Return (x, y) of the center of cell containing provided text 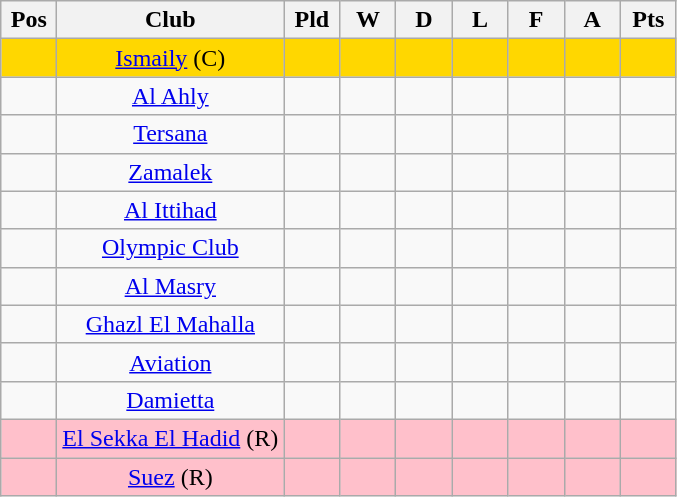
D (424, 20)
Pld (312, 20)
Pts (648, 20)
F (536, 20)
Ismaily (C) (170, 58)
Ghazl El Mahalla (170, 324)
Aviation (170, 362)
A (592, 20)
El Sekka El Hadid (R) (170, 438)
Damietta (170, 400)
W (368, 20)
Al Ittihad (170, 210)
L (480, 20)
Pos (29, 20)
Tersana (170, 134)
Zamalek (170, 172)
Olympic Club (170, 248)
Suez (R) (170, 477)
Al Masry (170, 286)
Club (170, 20)
Al Ahly (170, 96)
